Locate the cell with the specified text and output its [X, Y] center coordinate. 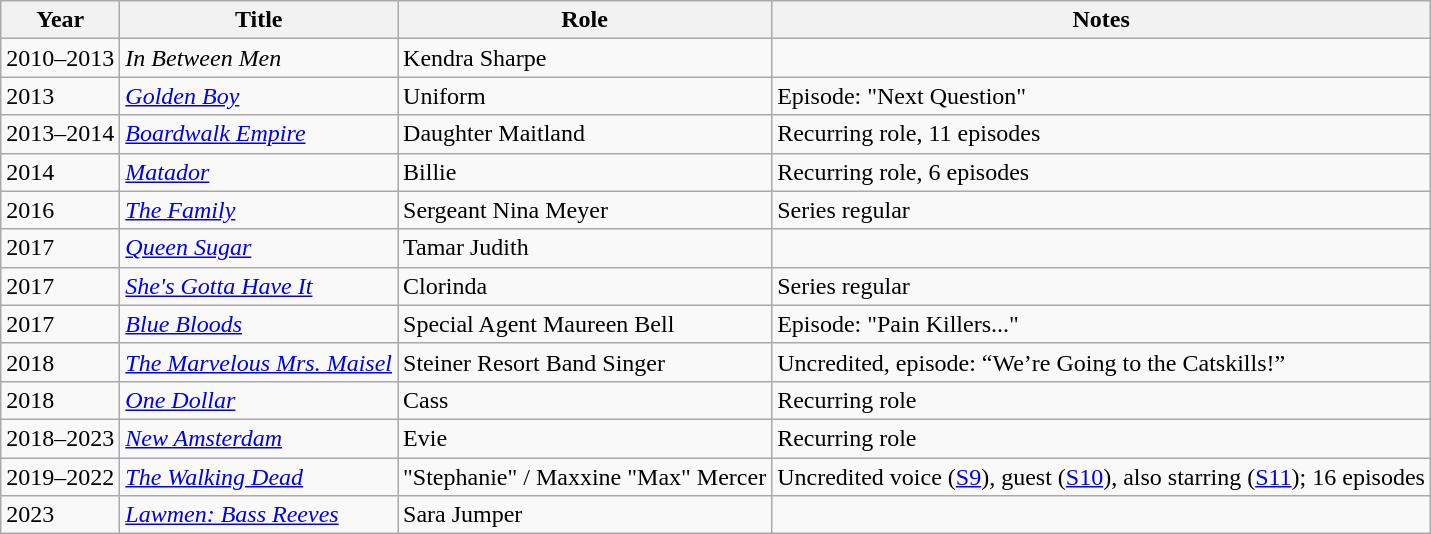
Uncredited voice (S9), guest (S10), also starring (S11); 16 episodes [1102, 477]
She's Gotta Have It [259, 286]
Clorinda [585, 286]
2016 [60, 210]
Kendra Sharpe [585, 58]
Cass [585, 400]
Matador [259, 172]
New Amsterdam [259, 438]
The Marvelous Mrs. Maisel [259, 362]
2019–2022 [60, 477]
Golden Boy [259, 96]
Episode: "Pain Killers..." [1102, 324]
Year [60, 20]
Episode: "Next Question" [1102, 96]
Daughter Maitland [585, 134]
Recurring role, 11 episodes [1102, 134]
Billie [585, 172]
Lawmen: Bass Reeves [259, 515]
One Dollar [259, 400]
Boardwalk Empire [259, 134]
2010–2013 [60, 58]
The Family [259, 210]
"Stephanie" / Maxxine "Max" Mercer [585, 477]
Title [259, 20]
Sara Jumper [585, 515]
Evie [585, 438]
Queen Sugar [259, 248]
The Walking Dead [259, 477]
2023 [60, 515]
Steiner Resort Band Singer [585, 362]
Recurring role, 6 episodes [1102, 172]
2018–2023 [60, 438]
In Between Men [259, 58]
2014 [60, 172]
Notes [1102, 20]
Sergeant Nina Meyer [585, 210]
Blue Bloods [259, 324]
Role [585, 20]
2013–2014 [60, 134]
Uniform [585, 96]
2013 [60, 96]
Special Agent Maureen Bell [585, 324]
Tamar Judith [585, 248]
Uncredited, episode: “We’re Going to the Catskills!” [1102, 362]
